Return the (X, Y) coordinate for the center point of the cell that contains the specified text.  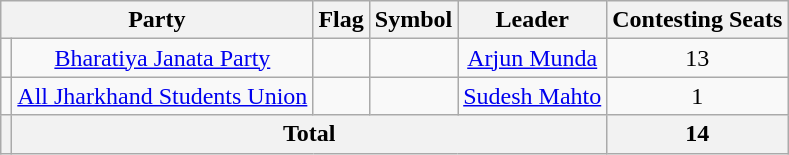
All Jharkhand Students Union (162, 96)
Sudesh Mahto (532, 96)
Contesting Seats (698, 20)
Arjun Munda (532, 58)
Total (310, 134)
Symbol (413, 20)
Leader (532, 20)
Flag (341, 20)
1 (698, 96)
13 (698, 58)
Party (157, 20)
14 (698, 134)
Bharatiya Janata Party (162, 58)
